Return (x, y) of the center of cell containing provided text 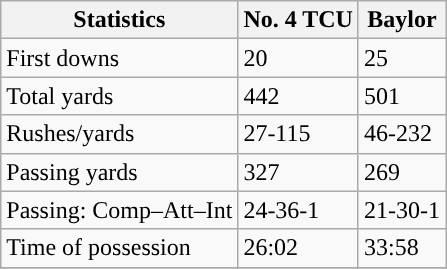
27-115 (298, 134)
Total yards (120, 96)
First downs (120, 58)
Passing: Comp–Att–Int (120, 210)
Baylor (402, 20)
24-36-1 (298, 210)
Passing yards (120, 172)
442 (298, 96)
269 (402, 172)
21-30-1 (402, 210)
33:58 (402, 248)
26:02 (298, 248)
25 (402, 58)
20 (298, 58)
501 (402, 96)
46-232 (402, 134)
327 (298, 172)
Statistics (120, 20)
Time of possession (120, 248)
No. 4 TCU (298, 20)
Rushes/yards (120, 134)
